Pinpoint the cell where the given text exists, returning its (X, Y) midpoint coordinate. 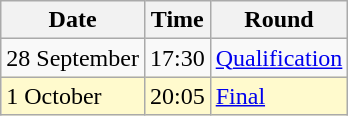
17:30 (177, 58)
Time (177, 20)
Final (279, 96)
1 October (73, 96)
28 September (73, 58)
Round (279, 20)
Qualification (279, 58)
20:05 (177, 96)
Date (73, 20)
